Provide the [x, y] coordinate of the cell's center where the given text is located.  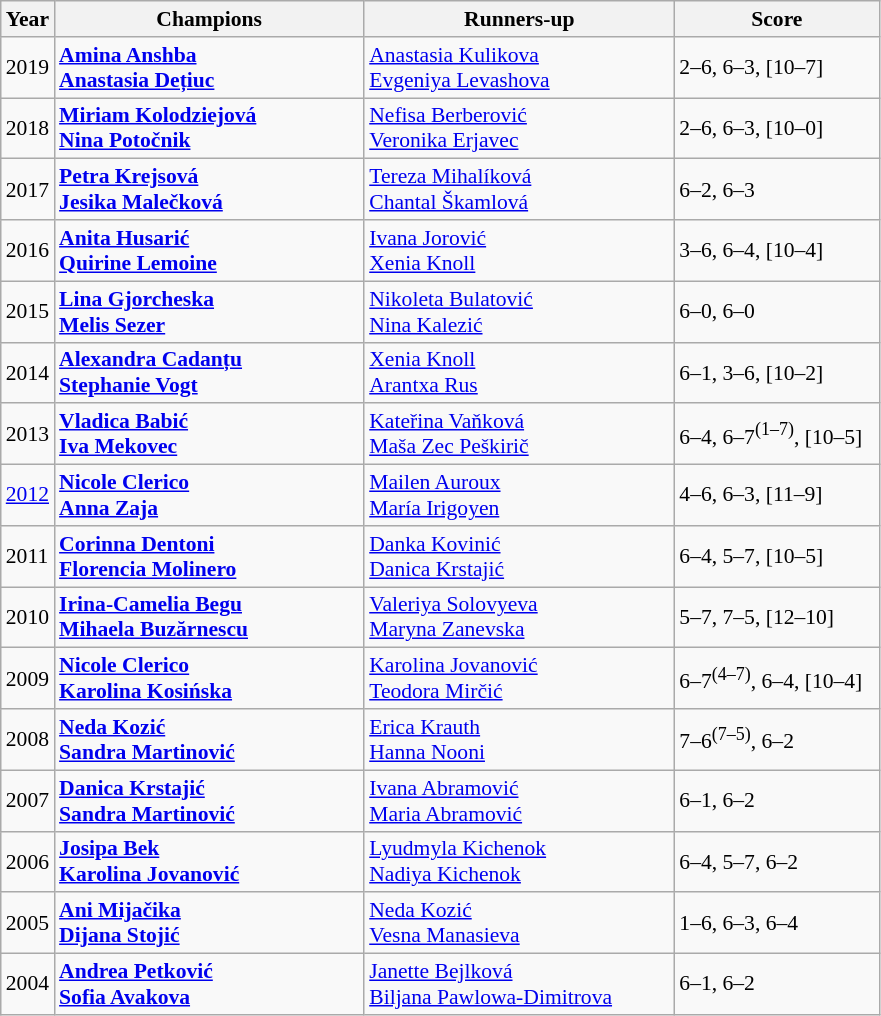
Runners-up [519, 19]
2011 [28, 556]
Corinna Dentoni Florencia Molinero [209, 556]
2019 [28, 68]
Karolina Jovanović Teodora Mirčić [519, 678]
6–2, 6–3 [776, 190]
Year [28, 19]
Janette Bejlková Biljana Pawlowa-Dimitrova [519, 984]
2017 [28, 190]
Vladica Babić Iva Mekovec [209, 434]
6–0, 6–0 [776, 312]
5–7, 7–5, [12–10] [776, 618]
2004 [28, 984]
Lyudmyla Kichenok Nadiya Kichenok [519, 862]
Anita Husarić Quirine Lemoine [209, 250]
Nicole Clerico Karolina Kosińska [209, 678]
Danica Krstajić Sandra Martinović [209, 800]
2013 [28, 434]
1–6, 6–3, 6–4 [776, 924]
2006 [28, 862]
2014 [28, 372]
Nikoleta Bulatović Nina Kalezić [519, 312]
Ani Mijačika Dijana Stojić [209, 924]
6–4, 6–7(1–7), [10–5] [776, 434]
6–4, 5–7, 6–2 [776, 862]
6–4, 5–7, [10–5] [776, 556]
Alexandra Cadanțu Stephanie Vogt [209, 372]
Josipa Bek Karolina Jovanović [209, 862]
Ivana Abramović Maria Abramović [519, 800]
Miriam Kolodziejová Nina Potočnik [209, 128]
2018 [28, 128]
Tereza Mihalíková Chantal Škamlová [519, 190]
Champions [209, 19]
2–6, 6–3, [10–7] [776, 68]
Petra Krejsová Jesika Malečková [209, 190]
2–6, 6–3, [10–0] [776, 128]
Nefisa Berberović Veronika Erjavec [519, 128]
Score [776, 19]
2008 [28, 740]
2015 [28, 312]
2010 [28, 618]
3–6, 6–4, [10–4] [776, 250]
Mailen Auroux María Irigoyen [519, 496]
2007 [28, 800]
Erica Krauth Hanna Nooni [519, 740]
Nicole Clerico Anna Zaja [209, 496]
7–6(7–5), 6–2 [776, 740]
Kateřina Vaňková Maša Zec Peškirič [519, 434]
Lina Gjorcheska Melis Sezer [209, 312]
2005 [28, 924]
2016 [28, 250]
6–1, 3–6, [10–2] [776, 372]
Xenia Knoll Arantxa Rus [519, 372]
Neda Kozić Sandra Martinović [209, 740]
Irina-Camelia Begu Mihaela Buzărnescu [209, 618]
Neda Kozić Vesna Manasieva [519, 924]
6–7(4–7), 6–4, [10–4] [776, 678]
Ivana Jorović Xenia Knoll [519, 250]
Anastasia Kulikova Evgeniya Levashova [519, 68]
Andrea Petković Sofia Avakova [209, 984]
2009 [28, 678]
Danka Kovinić Danica Krstajić [519, 556]
2012 [28, 496]
Amina Anshba Anastasia Dețiuc [209, 68]
4–6, 6–3, [11–9] [776, 496]
Valeriya Solovyeva Maryna Zanevska [519, 618]
